Scan for the cell matching the given text and deliver its (x, y) coordinate at center. 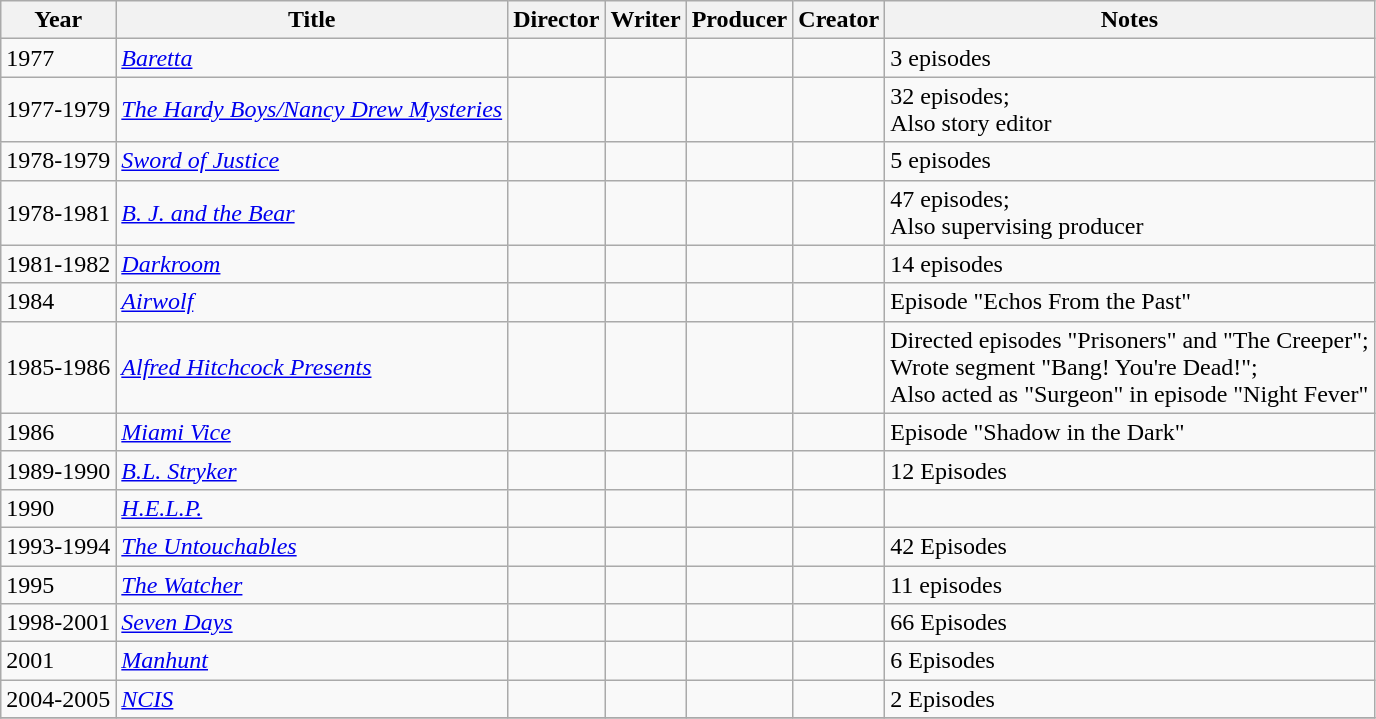
Notes (1130, 20)
B.L. Stryker (312, 470)
1993-1994 (58, 546)
Episode "Shadow in the Dark" (1130, 432)
1989-1990 (58, 470)
NCIS (312, 699)
66 Episodes (1130, 623)
Sword of Justice (312, 161)
The Untouchables (312, 546)
1984 (58, 302)
Episode "Echos From the Past" (1130, 302)
42 Episodes (1130, 546)
1981-1982 (58, 264)
47 episodes;Also supervising producer (1130, 212)
2004-2005 (58, 699)
1990 (58, 508)
1998-2001 (58, 623)
3 episodes (1130, 58)
Director (556, 20)
The Watcher (312, 585)
B. J. and the Bear (312, 212)
12 Episodes (1130, 470)
Miami Vice (312, 432)
Darkroom (312, 264)
32 episodes; Also story editor (1130, 110)
1978-1981 (58, 212)
Baretta (312, 58)
6 Episodes (1130, 661)
Creator (839, 20)
Title (312, 20)
H.E.L.P. (312, 508)
1985-1986 (58, 367)
2001 (58, 661)
1978-1979 (58, 161)
Writer (646, 20)
Airwolf (312, 302)
Manhunt (312, 661)
5 episodes (1130, 161)
Alfred Hitchcock Presents (312, 367)
Producer (740, 20)
1986 (58, 432)
Seven Days (312, 623)
11 episodes (1130, 585)
2 Episodes (1130, 699)
14 episodes (1130, 264)
Directed episodes "Prisoners" and "The Creeper";Wrote segment "Bang! You're Dead!";Also acted as "Surgeon" in episode "Night Fever" (1130, 367)
1995 (58, 585)
The Hardy Boys/Nancy Drew Mysteries (312, 110)
Year (58, 20)
1977 (58, 58)
1977-1979 (58, 110)
